Detect which cell encompasses the target text, then output its (X, Y) center coordinate. 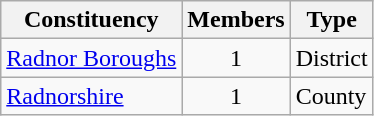
Radnorshire (92, 96)
Members (236, 20)
Constituency (92, 20)
District (332, 58)
Radnor Boroughs (92, 58)
Type (332, 20)
County (332, 96)
